Output the (x, y) coordinate of the center of the cell containing the given text.  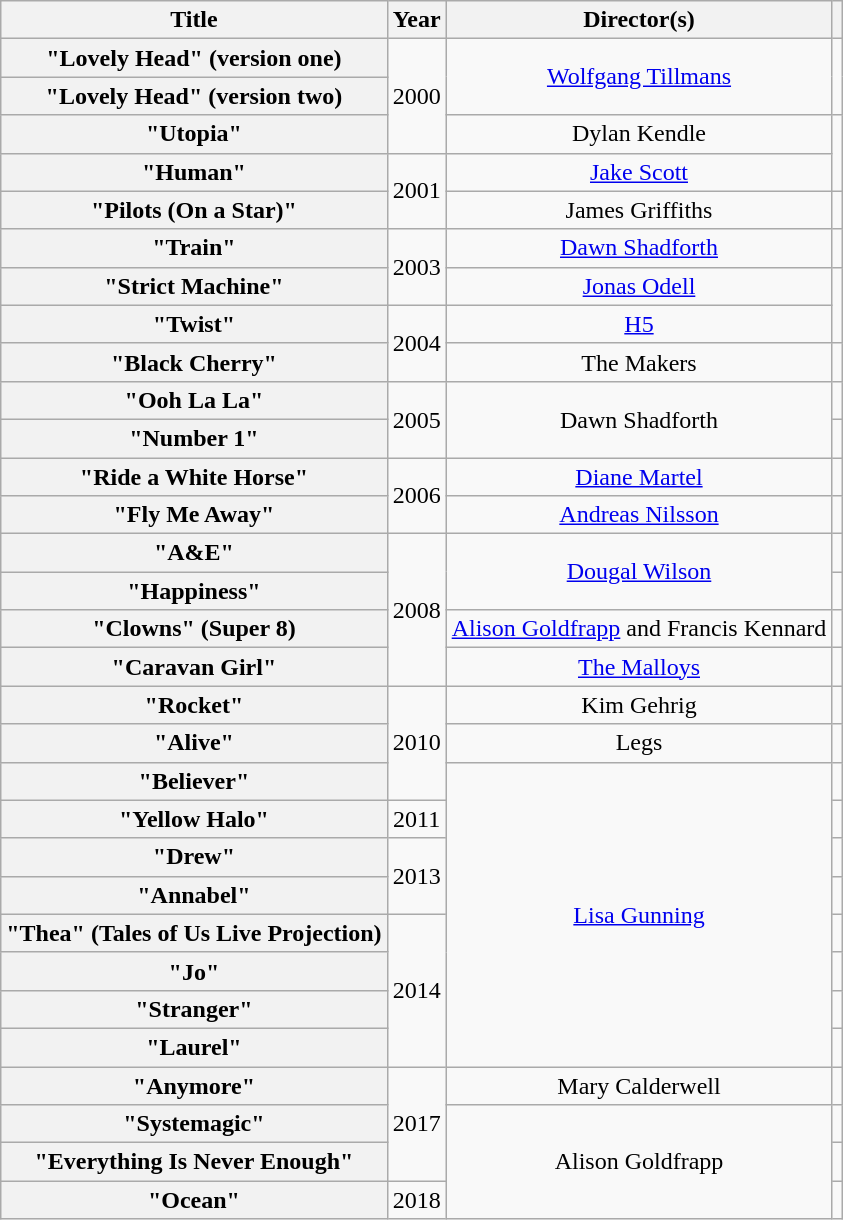
Title (194, 20)
James Griffiths (639, 210)
2014 (416, 990)
2017 (416, 1123)
"Stranger" (194, 1009)
"Black Cherry" (194, 362)
"Ocean" (194, 1200)
2010 (416, 743)
2018 (416, 1200)
2004 (416, 343)
"Jo" (194, 971)
"Fly Me Away" (194, 515)
Diane Martel (639, 477)
"Train" (194, 248)
"Alive" (194, 743)
"Thea" (Tales of Us Live Projection) (194, 933)
"Lovely Head" (version one) (194, 58)
"Human" (194, 172)
"Everything Is Never Enough" (194, 1162)
Alison Goldfrapp and Francis Kennard (639, 629)
Jonas Odell (639, 286)
Dougal Wilson (639, 572)
H5 (639, 324)
"Pilots (On a Star)" (194, 210)
The Makers (639, 362)
"Utopia" (194, 134)
"Twist" (194, 324)
"Yellow Halo" (194, 819)
"Strict Machine" (194, 286)
Kim Gehrig (639, 705)
2011 (416, 819)
Alison Goldfrapp (639, 1162)
"Ride a White Horse" (194, 477)
Dylan Kendle (639, 134)
Wolfgang Tillmans (639, 77)
2003 (416, 267)
Mary Calderwell (639, 1085)
"Laurel" (194, 1047)
2001 (416, 191)
"Drew" (194, 857)
"Lovely Head" (version two) (194, 96)
"Number 1" (194, 438)
The Malloys (639, 667)
Director(s) (639, 20)
2000 (416, 96)
"Caravan Girl" (194, 667)
"Annabel" (194, 895)
"Rocket" (194, 705)
2005 (416, 419)
2008 (416, 610)
"A&E" (194, 553)
Andreas Nilsson (639, 515)
"Believer" (194, 781)
Jake Scott (639, 172)
"Systemagic" (194, 1124)
Year (416, 20)
2006 (416, 496)
"Clowns" (Super 8) (194, 629)
Lisa Gunning (639, 914)
Legs (639, 743)
"Ooh La La" (194, 400)
"Happiness" (194, 591)
"Anymore" (194, 1085)
2013 (416, 876)
